Identify which cell holds the provided text, then report its (x, y) central coordinate. 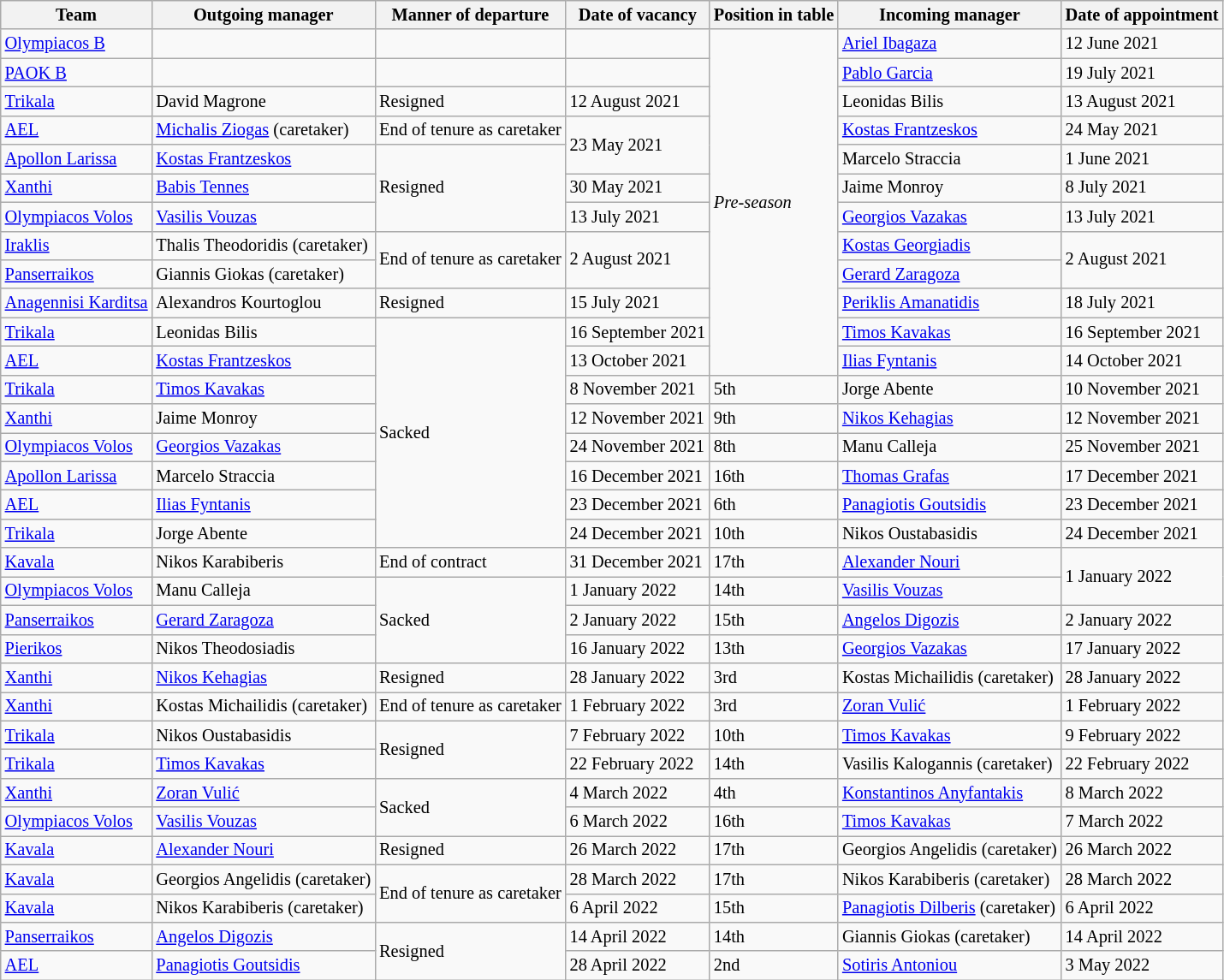
Anagennisi Karditsa (77, 303)
7 February 2022 (638, 735)
13th (774, 649)
9 February 2022 (1142, 735)
5th (774, 389)
16 December 2021 (638, 476)
30 May 2021 (638, 187)
12 August 2021 (638, 101)
8 July 2021 (1142, 187)
Pierikos (77, 649)
David Magrone (264, 101)
Kostas Georgiadis (950, 246)
Sotiris Antoniou (950, 965)
Alexandros Kourtoglou (264, 303)
4th (774, 793)
16 January 2022 (638, 649)
PAOK B (77, 73)
Periklis Amanatidis (950, 303)
Position in table (774, 15)
12 June 2021 (1142, 44)
8 March 2022 (1142, 793)
25 November 2021 (1142, 447)
13 August 2021 (1142, 101)
Babis Tennes (264, 187)
7 March 2022 (1142, 822)
4 March 2022 (638, 793)
Outgoing manager (264, 15)
Panagiotis Dilberis (caretaker) (950, 908)
19 July 2021 (1142, 73)
Thalis Theodoridis (caretaker) (264, 246)
Date of vacancy (638, 15)
17 January 2022 (1142, 649)
3 May 2022 (1142, 965)
End of contract (471, 562)
Nikos Karabiberis (264, 562)
Konstantinos Anyfantakis (950, 793)
Team (77, 15)
13 October 2021 (638, 360)
Nikos Theodosiadis (264, 649)
15 July 2021 (638, 303)
Manner of departure (471, 15)
8 November 2021 (638, 389)
Incoming manager (950, 15)
8th (774, 447)
23 May 2021 (638, 144)
Ariel Ibagaza (950, 44)
Pablo Garcia (950, 73)
Date of appointment (1142, 15)
6 March 2022 (638, 822)
24 November 2021 (638, 447)
6th (774, 504)
10 November 2021 (1142, 389)
Vasilis Kalogannis (caretaker) (950, 763)
Pre-season (774, 202)
Iraklis (77, 246)
9th (774, 419)
14 October 2021 (1142, 360)
31 December 2021 (638, 562)
24 May 2021 (1142, 130)
1 June 2021 (1142, 159)
Michalis Ziogas (caretaker) (264, 130)
2nd (774, 965)
17 December 2021 (1142, 476)
18 July 2021 (1142, 303)
28 April 2022 (638, 965)
Olympiacos B (77, 44)
Thomas Grafas (950, 476)
